Pinpoint the cell where the given text exists, returning its [x, y] midpoint coordinate. 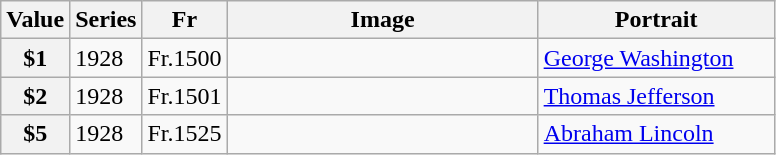
Image [382, 20]
Series [106, 20]
Thomas Jefferson [656, 96]
$1 [36, 58]
Fr.1500 [184, 58]
Abraham Lincoln [656, 134]
$5 [36, 134]
Portrait [656, 20]
Value [36, 20]
$2 [36, 96]
Fr.1525 [184, 134]
Fr.1501 [184, 96]
Fr [184, 20]
George Washington [656, 58]
